Return (X, Y) of the center of cell containing provided text 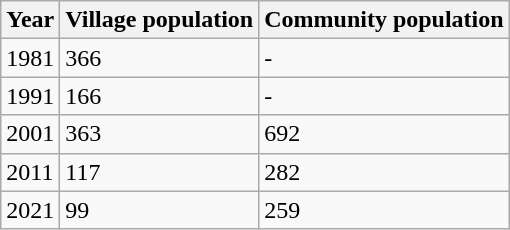
259 (384, 210)
363 (160, 134)
Year (30, 20)
2001 (30, 134)
117 (160, 172)
2021 (30, 210)
99 (160, 210)
166 (160, 96)
1991 (30, 96)
Village population (160, 20)
2011 (30, 172)
Community population (384, 20)
282 (384, 172)
366 (160, 58)
1981 (30, 58)
692 (384, 134)
